Determine the [X, Y] coordinate at the center of the cell enclosing the given text.  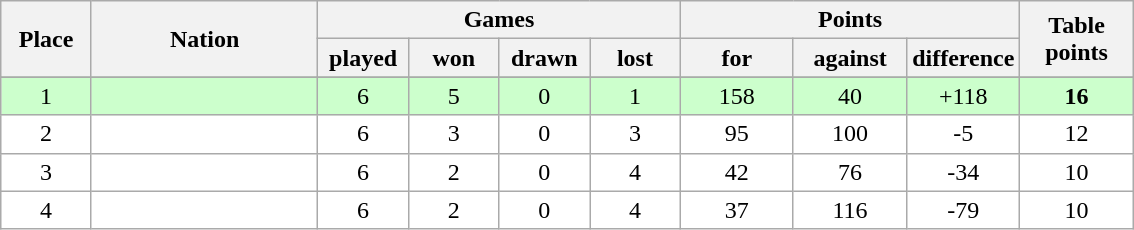
won [454, 58]
against [850, 58]
Nation [204, 39]
116 [850, 210]
37 [736, 210]
42 [736, 172]
-34 [964, 172]
difference [964, 58]
Points [850, 20]
drawn [544, 58]
95 [736, 134]
+118 [964, 96]
for [736, 58]
40 [850, 96]
Place [46, 39]
Games [499, 20]
5 [454, 96]
lost [636, 58]
12 [1076, 134]
100 [850, 134]
-5 [964, 134]
158 [736, 96]
Tablepoints [1076, 39]
16 [1076, 96]
played [364, 58]
76 [850, 172]
-79 [964, 210]
